Detect which cell encompasses the target text, then output its [x, y] center coordinate. 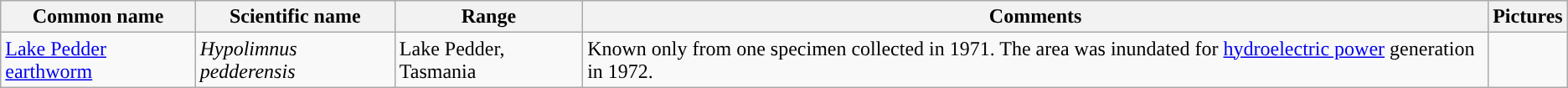
Lake Pedder earthworm [98, 60]
Scientific name [295, 17]
Common name [98, 17]
Range [488, 17]
Hypolimnus pedderensis [295, 60]
Pictures [1528, 17]
Known only from one specimen collected in 1971. The area was inundated for hydroelectric power generation in 1972. [1035, 60]
Comments [1035, 17]
Lake Pedder, Tasmania [488, 60]
